Detect which cell encompasses the target text, then output its [x, y] center coordinate. 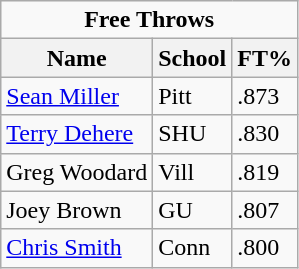
Greg Woodard [77, 172]
Sean Miller [77, 96]
.807 [265, 210]
.800 [265, 248]
FT% [265, 58]
Terry Dehere [77, 134]
.830 [265, 134]
Joey Brown [77, 210]
GU [192, 210]
SHU [192, 134]
Pitt [192, 96]
.819 [265, 172]
.873 [265, 96]
Chris Smith [77, 248]
Free Throws [150, 20]
Conn [192, 248]
School [192, 58]
Name [77, 58]
Vill [192, 172]
